Capture the cell that displays the provided text and extract its [X, Y] central coordinate. 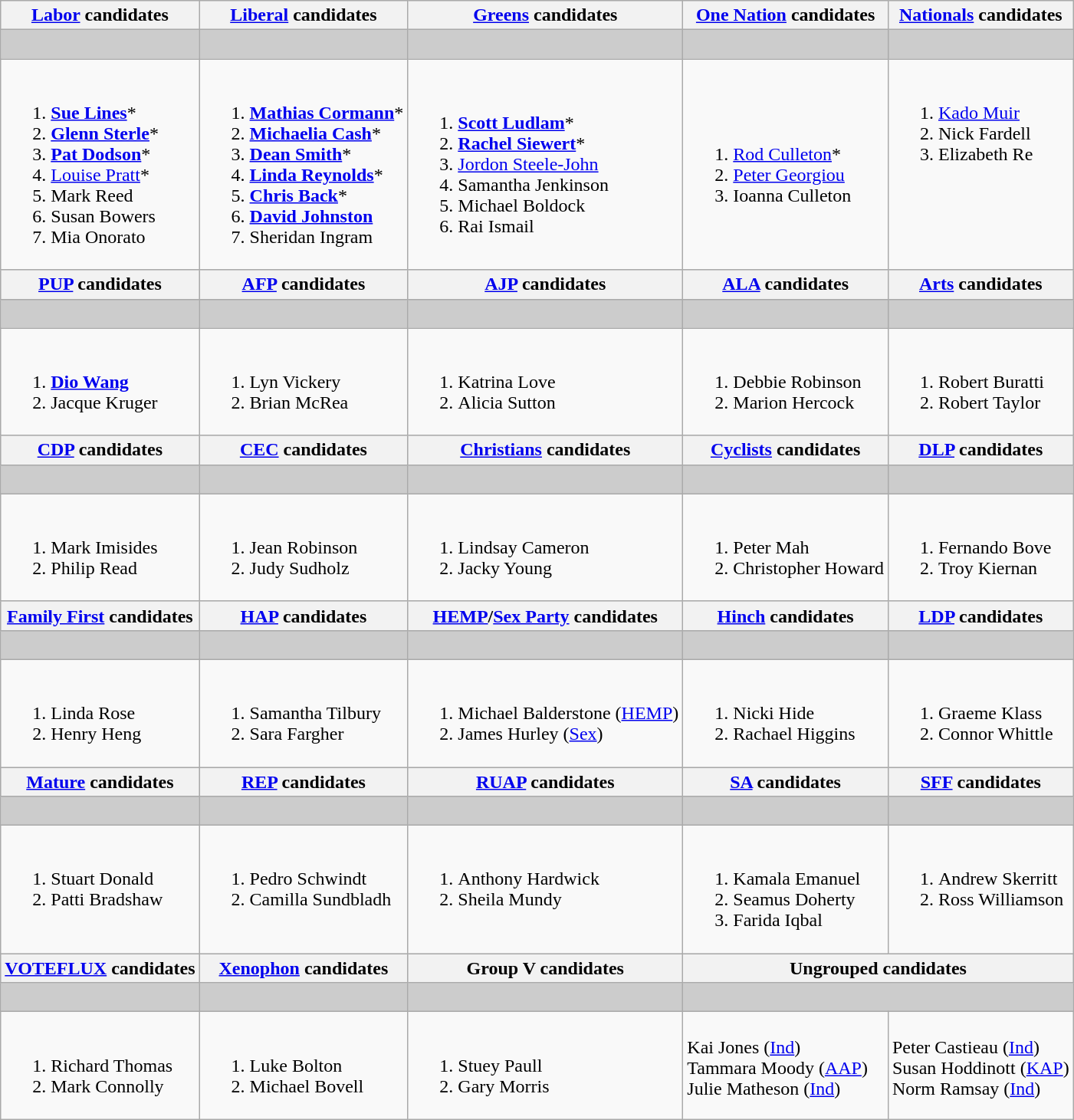
Xenophon candidates [304, 968]
HAP candidates [304, 616]
Cyclists candidates [786, 450]
Christians candidates [546, 450]
DLP candidates [980, 450]
Family First candidates [100, 616]
Nicki HideRachael Higgins [786, 713]
Debbie RobinsonMarion Hercock [786, 382]
SFF candidates [980, 781]
AFP candidates [304, 284]
Lyn VickeryBrian McRea [304, 382]
Samantha TilburySara Fargher [304, 713]
Linda RoseHenry Heng [100, 713]
Greens candidates [546, 15]
Katrina LoveAlicia Sutton [546, 382]
Jean RobinsonJudy Sudholz [304, 547]
REP candidates [304, 781]
Peter MahChristopher Howard [786, 547]
Robert BurattiRobert Taylor [980, 382]
Pedro SchwindtCamilla Sundbladh [304, 889]
Sue Lines*Glenn Sterle*Pat Dodson*Louise Pratt*Mark ReedSusan BowersMia Onorato [100, 164]
Peter Castieau (Ind) Susan Hoddinott (KAP) Norm Ramsay (Ind) [980, 1066]
PUP candidates [100, 284]
Nationals candidates [980, 15]
Lindsay CameronJacky Young [546, 547]
LDP candidates [980, 616]
Andrew SkerrittRoss Williamson [980, 889]
Group V candidates [546, 968]
Scott Ludlam*Rachel Siewert*Jordon Steele-JohnSamantha JenkinsonMichael BoldockRai Ismail [546, 164]
Luke BoltonMichael Bovell [304, 1066]
Richard ThomasMark Connolly [100, 1066]
Kamala EmanuelSeamus DohertyFarida Iqbal [786, 889]
AJP candidates [546, 284]
ALA candidates [786, 284]
VOTEFLUX candidates [100, 968]
Kado MuirNick FardellElizabeth Re [980, 164]
One Nation candidates [786, 15]
Ungrouped candidates [879, 968]
CDP candidates [100, 450]
Dio WangJacque Kruger [100, 382]
Kai Jones (Ind) Tammara Moody (AAP) Julie Matheson (Ind) [786, 1066]
Stuey PaullGary Morris [546, 1066]
Stuart DonaldPatti Bradshaw [100, 889]
Mature candidates [100, 781]
Fernando BoveTroy Kiernan [980, 547]
Liberal candidates [304, 15]
Anthony HardwickSheila Mundy [546, 889]
HEMP/Sex Party candidates [546, 616]
CEC candidates [304, 450]
Hinch candidates [786, 616]
Michael Balderstone (HEMP)James Hurley (Sex) [546, 713]
Labor candidates [100, 15]
Graeme KlassConnor Whittle [980, 713]
Mathias Cormann*Michaelia Cash*Dean Smith*Linda Reynolds*Chris Back*David JohnstonSheridan Ingram [304, 164]
RUAP candidates [546, 781]
Arts candidates [980, 284]
SA candidates [786, 781]
Mark ImisidesPhilip Read [100, 547]
Rod Culleton*Peter GeorgiouIoanna Culleton [786, 164]
